Provide the (x, y) coordinate of the cell's center where the given text is located.  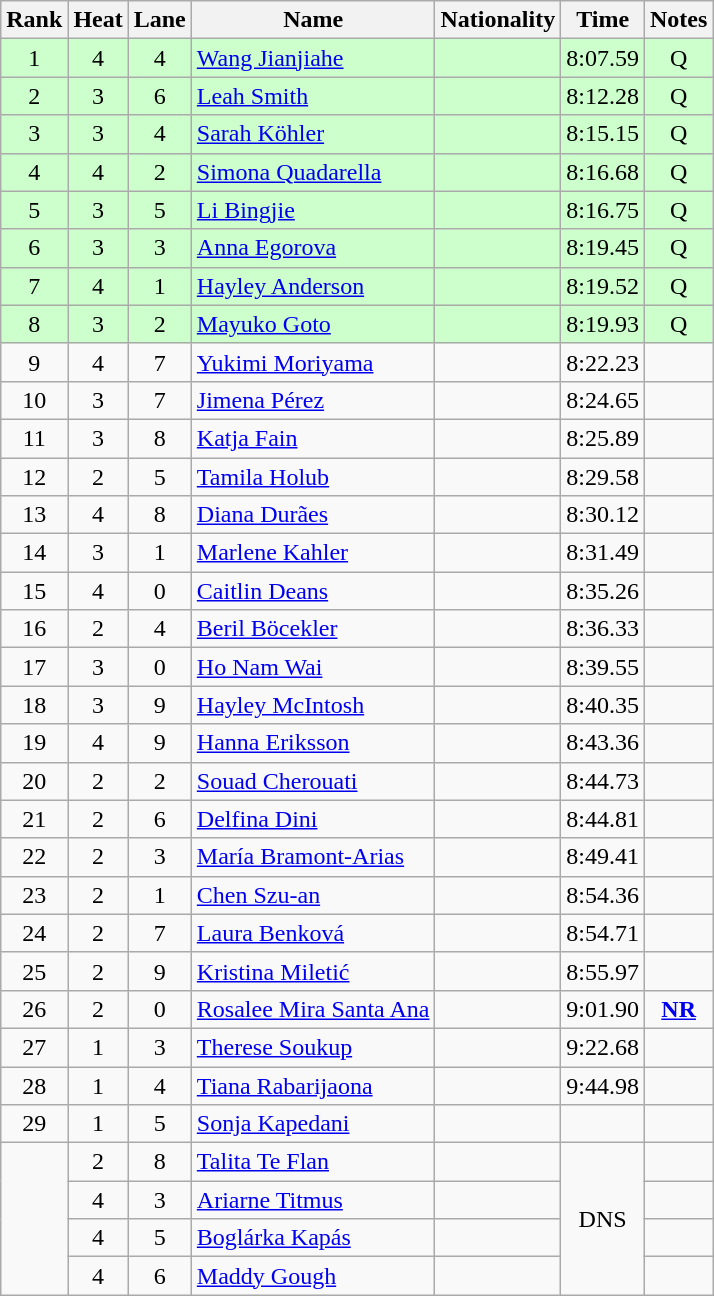
Wang Jianjiahe (313, 58)
8:35.26 (603, 591)
Hanna Eriksson (313, 743)
Boglárka Kapás (313, 1238)
Ariarne Titmus (313, 1200)
Notes (678, 20)
Li Bingjie (313, 210)
19 (34, 743)
8:54.36 (603, 895)
Name (313, 20)
Kristina Miletić (313, 971)
13 (34, 515)
Yukimi Moriyama (313, 362)
8:31.49 (603, 553)
9:01.90 (603, 1009)
11 (34, 438)
8:07.59 (603, 58)
8:54.71 (603, 933)
8:44.73 (603, 781)
9:22.68 (603, 1047)
Katja Fain (313, 438)
8:12.28 (603, 96)
Maddy Gough (313, 1276)
8:19.93 (603, 324)
8:29.58 (603, 477)
8:36.33 (603, 629)
10 (34, 400)
27 (34, 1047)
14 (34, 553)
Lane (160, 20)
Anna Egorova (313, 248)
Sonja Kapedani (313, 1124)
Simona Quadarella (313, 172)
Leah Smith (313, 96)
Caitlin Deans (313, 591)
Beril Böcekler (313, 629)
25 (34, 971)
8:19.52 (603, 286)
21 (34, 819)
María Bramont-Arias (313, 857)
Hayley Anderson (313, 286)
29 (34, 1124)
22 (34, 857)
8:22.23 (603, 362)
Tiana Rabarijaona (313, 1085)
Delfina Dini (313, 819)
8:43.36 (603, 743)
24 (34, 933)
16 (34, 629)
Rosalee Mira Santa Ana (313, 1009)
Diana Durães (313, 515)
8:55.97 (603, 971)
8:44.81 (603, 819)
Chen Szu-an (313, 895)
Mayuko Goto (313, 324)
8:16.75 (603, 210)
8:19.45 (603, 248)
Tamila Holub (313, 477)
15 (34, 591)
NR (678, 1009)
Time (603, 20)
26 (34, 1009)
8:15.15 (603, 134)
18 (34, 705)
9:44.98 (603, 1085)
Jimena Pérez (313, 400)
8:39.55 (603, 667)
Laura Benková (313, 933)
8:49.41 (603, 857)
Talita Te Flan (313, 1162)
8:24.65 (603, 400)
17 (34, 667)
Heat (98, 20)
8:16.68 (603, 172)
Sarah Köhler (313, 134)
Rank (34, 20)
Therese Soukup (313, 1047)
Marlene Kahler (313, 553)
8:40.35 (603, 705)
Nationality (498, 20)
20 (34, 781)
Ho Nam Wai (313, 667)
23 (34, 895)
Souad Cherouati (313, 781)
12 (34, 477)
28 (34, 1085)
8:25.89 (603, 438)
8:30.12 (603, 515)
DNS (603, 1219)
Hayley McIntosh (313, 705)
